Return [x, y] of the center of cell containing provided text 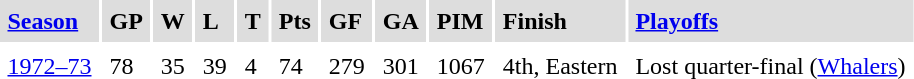
T [252, 21]
Finish [560, 21]
L [214, 21]
Season [50, 21]
W [172, 21]
Pts [294, 21]
PIM [460, 21]
Playoffs [770, 21]
GA [400, 21]
GP [126, 21]
GF [346, 21]
